Search for the cell housing the specified text and yield its (X, Y) center coordinate. 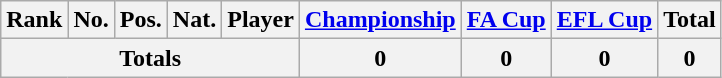
Pos. (140, 20)
Totals (150, 58)
Rank (34, 20)
Nat. (194, 20)
Total (690, 20)
Championship (380, 20)
No. (91, 20)
FA Cup (506, 20)
Player (261, 20)
EFL Cup (604, 20)
